Locate the cell with the specified text and output its [x, y] center coordinate. 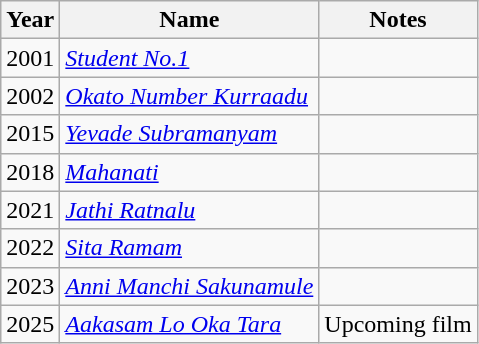
2001 [30, 58]
Name [190, 20]
Upcoming film [398, 324]
Mahanati [190, 172]
Sita Ramam [190, 248]
2025 [30, 324]
2018 [30, 172]
2021 [30, 210]
2002 [30, 96]
Anni Manchi Sakunamule [190, 286]
2015 [30, 134]
Year [30, 20]
Student No.1 [190, 58]
Notes [398, 20]
Jathi Ratnalu [190, 210]
Okato Number Kurraadu [190, 96]
2023 [30, 286]
2022 [30, 248]
Yevade Subramanyam [190, 134]
Aakasam Lo Oka Tara [190, 324]
